Determine the [x, y] coordinate at the center of the cell enclosing the given text.  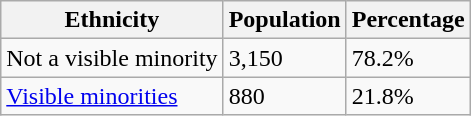
Ethnicity [112, 20]
880 [284, 96]
Not a visible minority [112, 58]
Population [284, 20]
78.2% [408, 58]
3,150 [284, 58]
21.8% [408, 96]
Percentage [408, 20]
Visible minorities [112, 96]
